Search for the cell housing the specified text and yield its (X, Y) center coordinate. 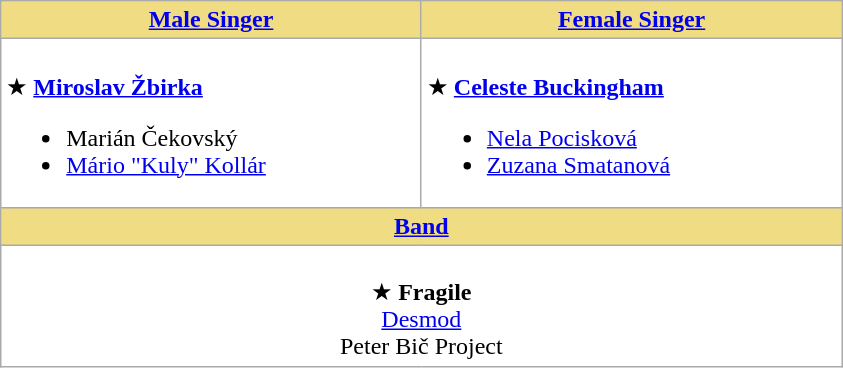
Female Singer (632, 20)
★ Celeste BuckinghamNela PociskováZuzana Smatanová (632, 124)
★ Miroslav ŽbirkaMarián ČekovskýMário "Kuly" Kollár (212, 124)
Male Singer (212, 20)
Band (422, 226)
★ Fragile Desmod Peter Bič Project (422, 306)
